Locate the cell with the specified text and output its (X, Y) center coordinate. 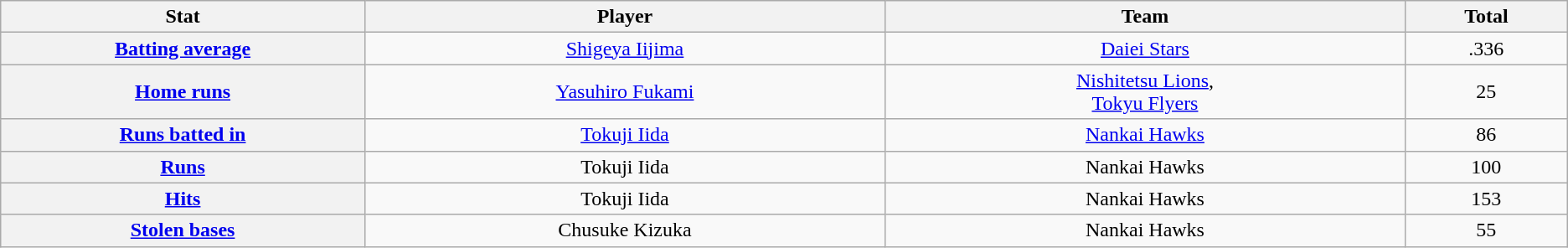
55 (1486, 230)
Chusuke Kizuka (625, 230)
25 (1486, 92)
Home runs (183, 92)
153 (1486, 199)
Yasuhiro Fukami (625, 92)
Daiei Stars (1144, 49)
Stolen bases (183, 230)
Shigeya Iijima (625, 49)
Total (1486, 17)
Nishitetsu Lions,Tokyu Flyers (1144, 92)
Team (1144, 17)
Batting average (183, 49)
Player (625, 17)
Hits (183, 199)
Runs (183, 167)
.336 (1486, 49)
Stat (183, 17)
86 (1486, 135)
Runs batted in (183, 135)
100 (1486, 167)
